From the cell containing the given text, extract its center point as (X, Y) coordinate. 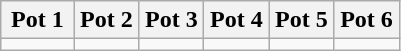
Pot 6 (366, 20)
Pot 1 (38, 20)
Pot 5 (302, 20)
Pot 2 (106, 20)
Pot 3 (172, 20)
Pot 4 (236, 20)
